Return the (X, Y) coordinate for the center point of the cell that contains the specified text.  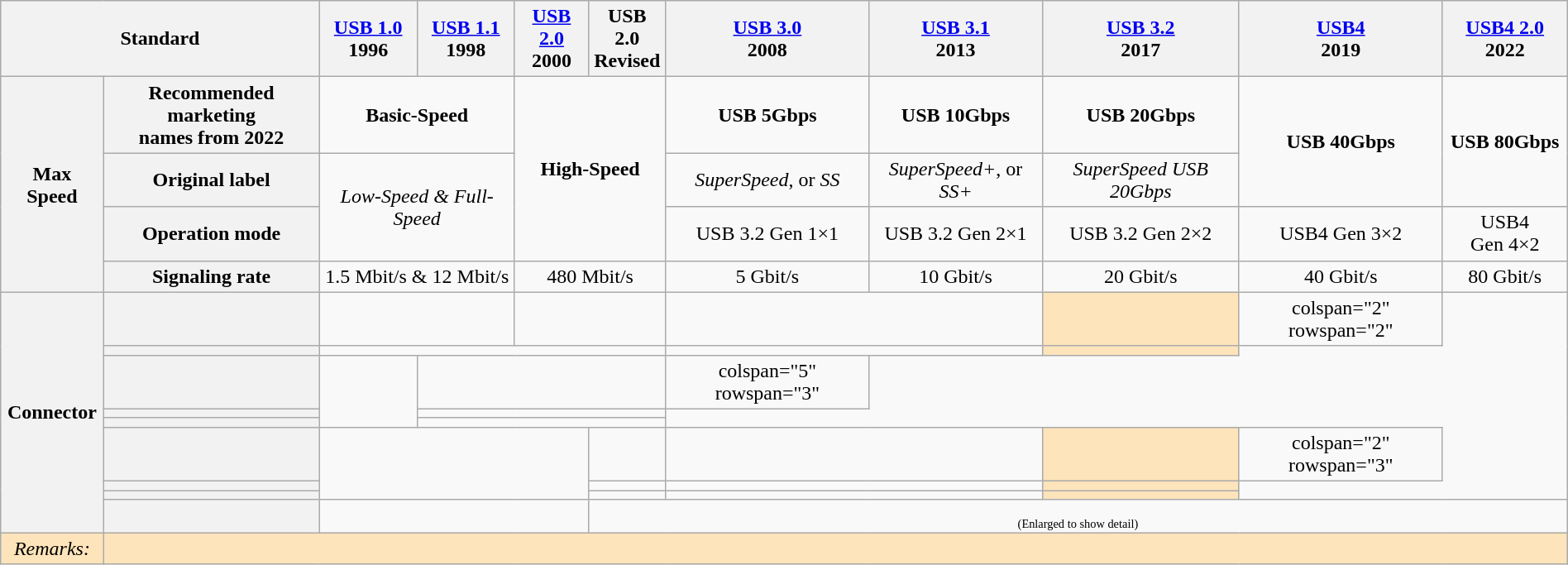
Recommended marketingnames from 2022 (212, 115)
High-Speed (590, 169)
colspan="2" rowspan="3" (1341, 453)
SuperSpeed USB 20Gbps (1140, 180)
SuperSpeed, or SS (767, 180)
Basic-Speed (417, 115)
40 Gbit/s (1341, 276)
USB4 2.02022 (1505, 39)
USB 3.2 Gen 2×2 (1140, 233)
USB 3.22017 (1140, 39)
1.5 Mbit/s & 12 Mbit/s (417, 276)
(Enlarged to show detail) (1078, 516)
Max Speed (52, 184)
Standard (160, 39)
USB 40Gbps (1341, 142)
USB4 Gen 4×2 (1505, 233)
Operation mode (212, 233)
480 Mbit/s (590, 276)
80 Gbit/s (1505, 276)
USB42019 (1341, 39)
Low-Speed & Full-Speed (417, 207)
colspan="5" rowspan="3" (767, 382)
USB 2.02000 (551, 39)
USB 20Gbps (1140, 115)
SuperSpeed+, or SS+ (956, 180)
USB 3.02008 (767, 39)
Connector (52, 412)
USB 1.01996 (368, 39)
Original label (212, 180)
Remarks: (52, 548)
USB 80Gbps (1505, 142)
USB 3.2 Gen 1×1 (767, 233)
5 Gbit/s (767, 276)
USB 1.11998 (466, 39)
USB4 Gen 3×2 (1341, 233)
Signaling rate (212, 276)
10 Gbit/s (956, 276)
USB 3.2 Gen 2×1 (956, 233)
20 Gbit/s (1140, 276)
USB 3.12013 (956, 39)
USB 5Gbps (767, 115)
colspan="2" rowspan="2" (1341, 319)
USB 2.0Revised (627, 39)
USB 10Gbps (956, 115)
